Extract the (X, Y) coordinate from the center of the cell holding the provided text.  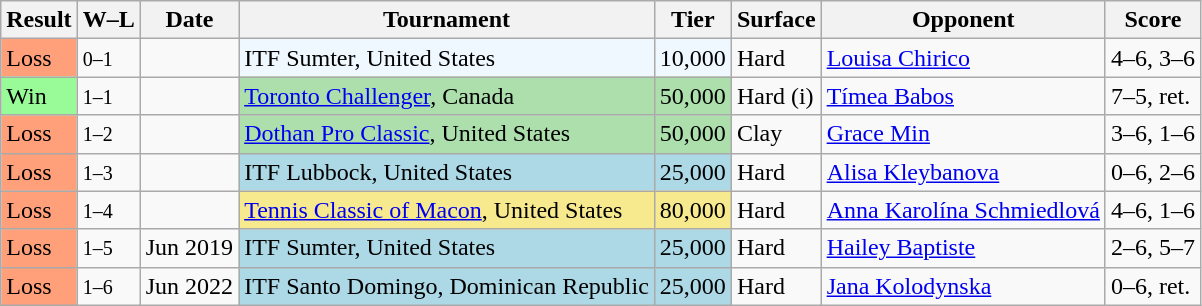
0–6, 2–6 (1152, 172)
2–6, 5–7 (1152, 248)
W–L (108, 20)
1–3 (108, 172)
1–2 (108, 134)
Anna Karolína Schmiedlová (963, 210)
Score (1152, 20)
4–6, 3–6 (1152, 58)
Opponent (963, 20)
10,000 (692, 58)
1–5 (108, 248)
Toronto Challenger, Canada (447, 96)
Tier (692, 20)
Dothan Pro Classic, United States (447, 134)
Surface (776, 20)
Date (189, 20)
Win (39, 96)
Grace Min (963, 134)
Tennis Classic of Macon, United States (447, 210)
1–1 (108, 96)
Jana Kolodynska (963, 286)
7–5, ret. (1152, 96)
ITF Santo Domingo, Dominican Republic (447, 286)
Clay (776, 134)
Hailey Baptiste (963, 248)
Alisa Kleybanova (963, 172)
Tímea Babos (963, 96)
80,000 (692, 210)
ITF Lubbock, United States (447, 172)
Jun 2022 (189, 286)
1–4 (108, 210)
Result (39, 20)
0–1 (108, 58)
0–6, ret. (1152, 286)
Louisa Chirico (963, 58)
Hard (i) (776, 96)
Jun 2019 (189, 248)
4–6, 1–6 (1152, 210)
3–6, 1–6 (1152, 134)
Tournament (447, 20)
1–6 (108, 286)
